Detect which cell encompasses the target text, then output its (x, y) center coordinate. 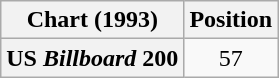
Chart (1993) (92, 20)
Position (231, 20)
US Billboard 200 (92, 58)
57 (231, 58)
